Capture the cell that displays the provided text and extract its [x, y] central coordinate. 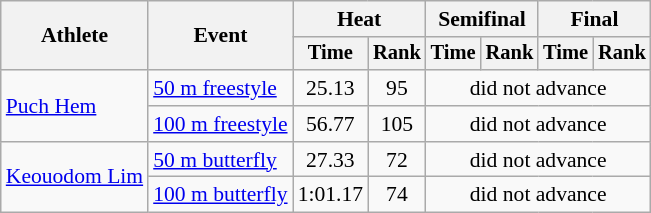
100 m freestyle [220, 124]
50 m freestyle [220, 88]
56.77 [330, 124]
100 m butterfly [220, 195]
Semifinal [482, 19]
25.13 [330, 88]
Keouodom Lim [74, 178]
74 [397, 195]
Puch Hem [74, 106]
50 m butterfly [220, 160]
105 [397, 124]
27.33 [330, 160]
72 [397, 160]
1:01.17 [330, 195]
Final [594, 19]
95 [397, 88]
Heat [360, 19]
Athlete [74, 36]
Event [220, 36]
